Output the [x, y] coordinate of the center of the cell containing the given text.  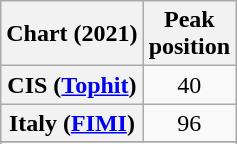
40 [189, 85]
Peakposition [189, 34]
CIS (Tophit) [72, 85]
Italy (FIMI) [72, 123]
Chart (2021) [72, 34]
96 [189, 123]
